From the cell containing the given text, extract its center point as (x, y) coordinate. 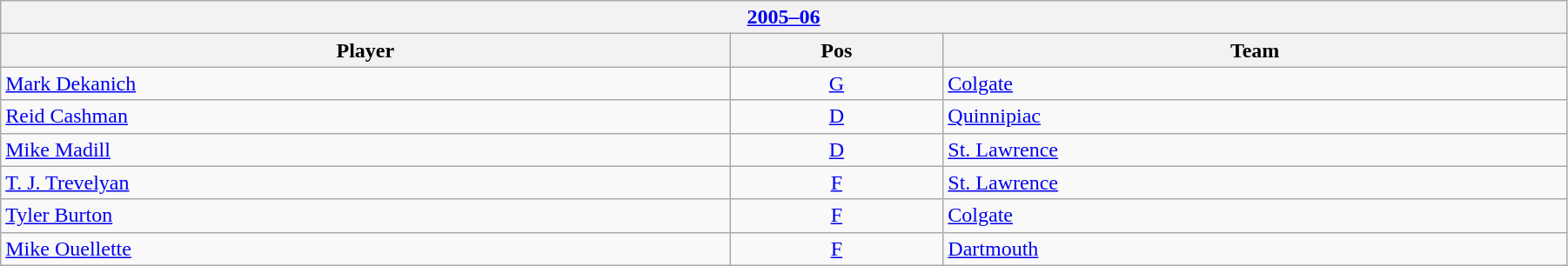
Mark Dekanich (365, 83)
Pos (837, 50)
Mike Ouellette (365, 249)
G (837, 83)
Team (1255, 50)
Tyler Burton (365, 216)
Quinnipiac (1255, 116)
T. J. Trevelyan (365, 183)
2005–06 (784, 17)
Player (365, 50)
Reid Cashman (365, 116)
Dartmouth (1255, 249)
Mike Madill (365, 150)
